Detect which cell encompasses the target text, then output its (X, Y) center coordinate. 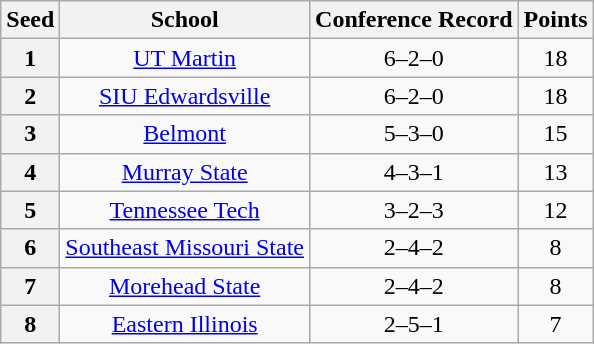
13 (556, 172)
5–3–0 (414, 134)
Seed (30, 20)
UT Martin (185, 58)
Southeast Missouri State (185, 248)
Eastern Illinois (185, 324)
5 (30, 210)
2 (30, 96)
Murray State (185, 172)
4 (30, 172)
Conference Record (414, 20)
1 (30, 58)
12 (556, 210)
Points (556, 20)
6 (30, 248)
3 (30, 134)
2–5–1 (414, 324)
Morehead State (185, 286)
15 (556, 134)
Belmont (185, 134)
School (185, 20)
Tennessee Tech (185, 210)
4–3–1 (414, 172)
SIU Edwardsville (185, 96)
3–2–3 (414, 210)
